Return the (x, y) coordinate for the center point of the cell that contains the specified text.  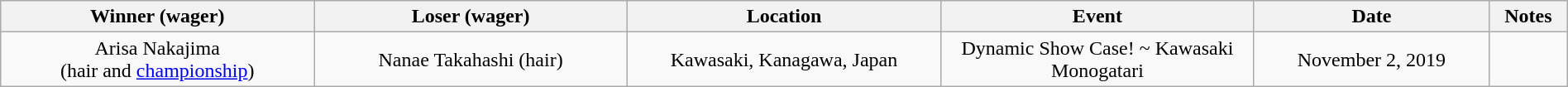
Nanae Takahashi (hair) (471, 60)
Event (1097, 17)
Arisa Nakajima(hair and championship) (157, 60)
Dynamic Show Case! ~ Kawasaki Monogatari (1097, 60)
Date (1371, 17)
Winner (wager) (157, 17)
Notes (1528, 17)
November 2, 2019 (1371, 60)
Loser (wager) (471, 17)
Location (784, 17)
Kawasaki, Kanagawa, Japan (784, 60)
